Locate the cell with the specified text and output its (X, Y) center coordinate. 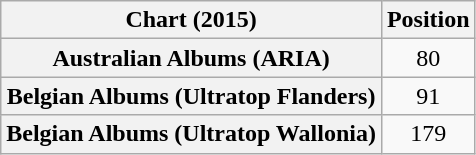
Australian Albums (ARIA) (192, 58)
179 (428, 134)
Position (428, 20)
80 (428, 58)
Belgian Albums (Ultratop Flanders) (192, 96)
Chart (2015) (192, 20)
91 (428, 96)
Belgian Albums (Ultratop Wallonia) (192, 134)
